For the text-containing cell, return its midpoint in [X, Y] coordinate format. 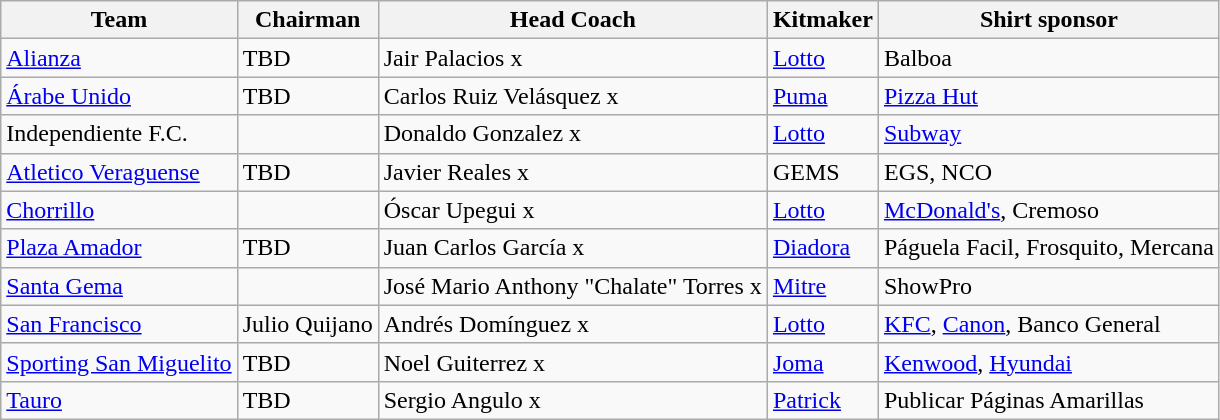
Puma [822, 96]
Publicar Páginas Amarillas [1048, 400]
Páguela Facil, Frosquito, Mercana [1048, 248]
Árabe Unido [119, 96]
Chorrillo [119, 210]
Santa Gema [119, 286]
Julio Quijano [308, 324]
Sporting San Miguelito [119, 362]
Patrick [822, 400]
Carlos Ruiz Velásquez x [572, 96]
Balboa [1048, 58]
Team [119, 20]
Donaldo Gonzalez x [572, 134]
Head Coach [572, 20]
EGS, NCO [1048, 172]
Subway [1048, 134]
Juan Carlos García x [572, 248]
Alianza [119, 58]
GEMS [822, 172]
Andrés Domínguez x [572, 324]
Kitmaker [822, 20]
Chairman [308, 20]
Javier Reales x [572, 172]
Kenwood, Hyundai [1048, 362]
Shirt sponsor [1048, 20]
Pizza Hut [1048, 96]
Mitre [822, 286]
Jair Palacios x [572, 58]
Noel Guiterrez x [572, 362]
Óscar Upegui x [572, 210]
Plaza Amador [119, 248]
McDonald's, Cremoso [1048, 210]
KFC, Canon, Banco General [1048, 324]
Joma [822, 362]
Independiente F.C. [119, 134]
Diadora [822, 248]
Sergio Angulo x [572, 400]
Atletico Veraguense [119, 172]
ShowPro [1048, 286]
Tauro [119, 400]
San Francisco [119, 324]
José Mario Anthony "Chalate" Torres x [572, 286]
